Output the (X, Y) coordinate of the center of the cell containing the given text.  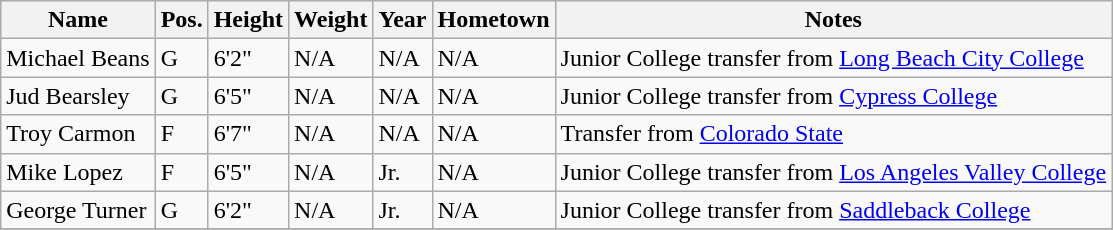
Jud Bearsley (78, 96)
Troy Carmon (78, 134)
Year (402, 20)
Weight (331, 20)
Hometown (494, 20)
Transfer from Colorado State (834, 134)
Mike Lopez (78, 172)
Junior College transfer from Los Angeles Valley College (834, 172)
6'7" (248, 134)
George Turner (78, 210)
Junior College transfer from Long Beach City College (834, 58)
Notes (834, 20)
Height (248, 20)
Junior College transfer from Saddleback College (834, 210)
Name (78, 20)
Michael Beans (78, 58)
Junior College transfer from Cypress College (834, 96)
Pos. (182, 20)
